Extract the [X, Y] coordinate from the center of the cell holding the provided text.  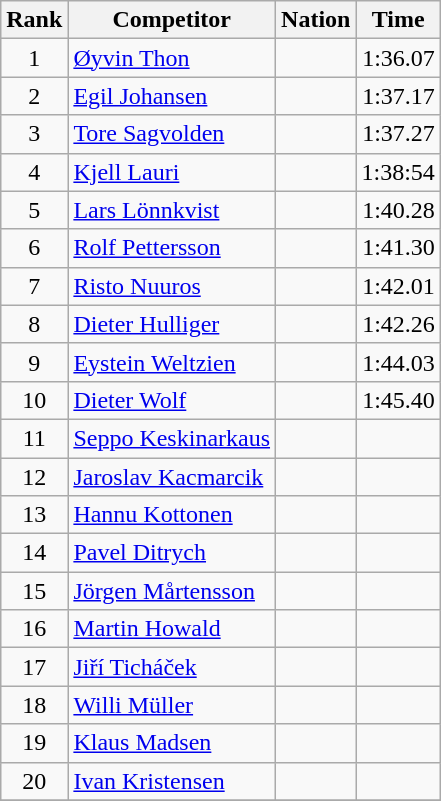
Hannu Kottonen [172, 515]
Rolf Pettersson [172, 248]
10 [34, 400]
Jörgen Mårtensson [172, 591]
Jaroslav Kacmarcik [172, 477]
5 [34, 210]
6 [34, 248]
4 [34, 172]
1:45.40 [398, 400]
Rank [34, 20]
Tore Sagvolden [172, 134]
Øyvin Thon [172, 58]
Eystein Weltzien [172, 362]
13 [34, 515]
15 [34, 591]
1:37.27 [398, 134]
1:41.30 [398, 248]
1:38:54 [398, 172]
Egil Johansen [172, 96]
19 [34, 743]
Time [398, 20]
16 [34, 629]
Dieter Wolf [172, 400]
Lars Lönnkvist [172, 210]
Martin Howald [172, 629]
7 [34, 286]
20 [34, 781]
2 [34, 96]
1:36.07 [398, 58]
17 [34, 667]
1:42.26 [398, 324]
1:37.17 [398, 96]
11 [34, 438]
Klaus Madsen [172, 743]
1 [34, 58]
Nation [316, 20]
14 [34, 553]
9 [34, 362]
Seppo Keskinarkaus [172, 438]
Dieter Hulliger [172, 324]
Ivan Kristensen [172, 781]
Kjell Lauri [172, 172]
12 [34, 477]
Risto Nuuros [172, 286]
Jiří Ticháček [172, 667]
Pavel Ditrych [172, 553]
1:44.03 [398, 362]
3 [34, 134]
Willi Müller [172, 705]
1:42.01 [398, 286]
Competitor [172, 20]
1:40.28 [398, 210]
18 [34, 705]
8 [34, 324]
